Locate the cell with the specified text and output its (X, Y) center coordinate. 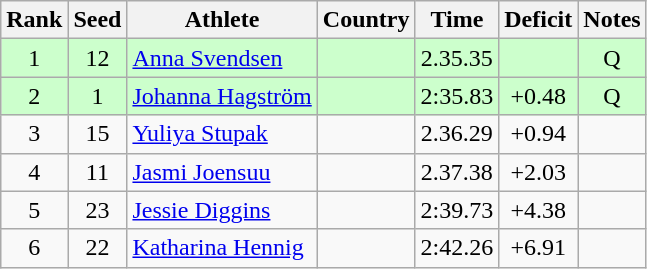
2:35.83 (457, 96)
6 (34, 248)
+4.38 (538, 210)
Johanna Hagström (222, 96)
15 (98, 134)
Katharina Hennig (222, 248)
2.37.38 (457, 172)
Deficit (538, 20)
22 (98, 248)
4 (34, 172)
Rank (34, 20)
12 (98, 58)
Yuliya Stupak (222, 134)
2 (34, 96)
3 (34, 134)
2:39.73 (457, 210)
Jessie Diggins (222, 210)
5 (34, 210)
Seed (98, 20)
2.35.35 (457, 58)
+6.91 (538, 248)
11 (98, 172)
2:42.26 (457, 248)
+0.48 (538, 96)
Notes (612, 20)
+0.94 (538, 134)
+2.03 (538, 172)
2.36.29 (457, 134)
Anna Svendsen (222, 58)
Country (366, 20)
Jasmi Joensuu (222, 172)
Athlete (222, 20)
Time (457, 20)
23 (98, 210)
